Locate the cell with the specified text and output its (X, Y) center coordinate. 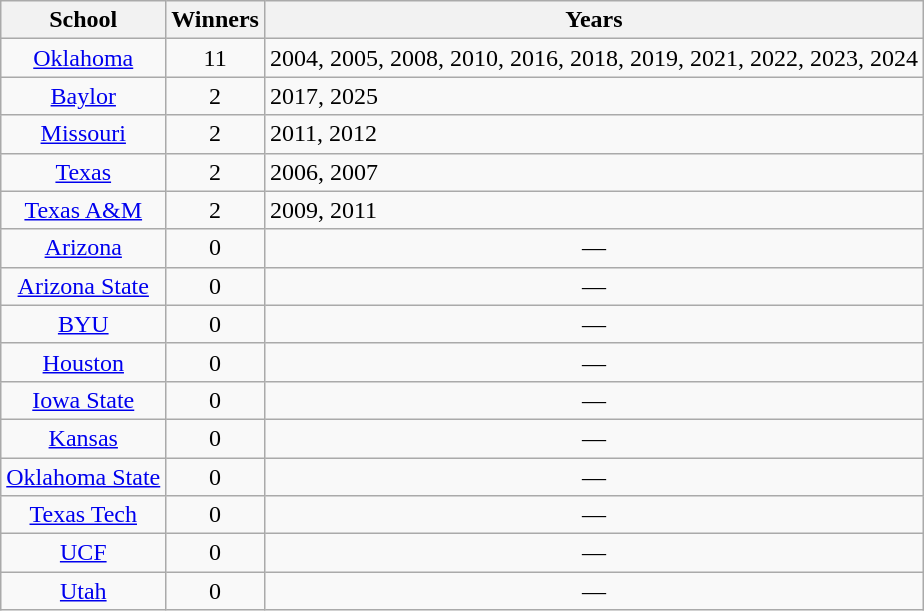
Baylor (84, 96)
School (84, 20)
Arizona State (84, 286)
Winners (216, 20)
Iowa State (84, 400)
Arizona (84, 248)
2017, 2025 (594, 96)
Oklahoma (84, 58)
Oklahoma State (84, 477)
Houston (84, 362)
Kansas (84, 438)
Years (594, 20)
UCF (84, 553)
2006, 2007 (594, 172)
Texas A&M (84, 210)
Utah (84, 591)
Texas (84, 172)
2009, 2011 (594, 210)
2004, 2005, 2008, 2010, 2016, 2018, 2019, 2021, 2022, 2023, 2024 (594, 58)
2011, 2012 (594, 134)
11 (216, 58)
Texas Tech (84, 515)
Missouri (84, 134)
BYU (84, 324)
